Determine the [x, y] coordinate at the center of the cell enclosing the given text.  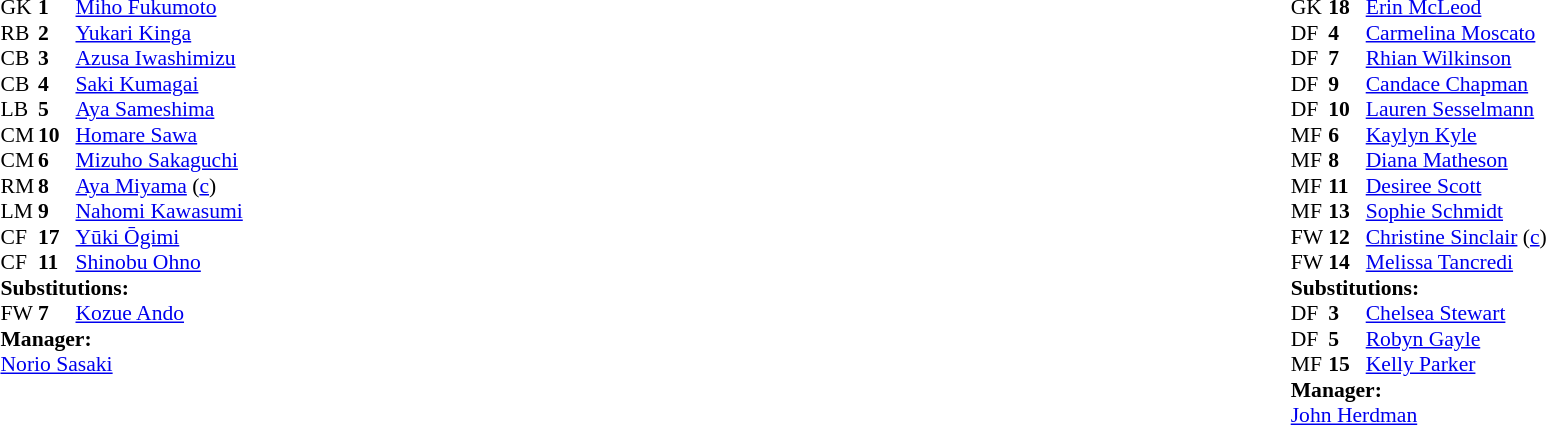
12 [1347, 237]
RB [19, 33]
17 [57, 237]
15 [1347, 365]
Substitutions: [121, 288]
Saki Kumagai [160, 84]
Kozue Ando [160, 313]
Azusa Iwashimizu [160, 59]
Mizuho Sakaguchi [160, 161]
Nahomi Kawasumi [160, 211]
Aya Sameshima [160, 109]
LB [19, 109]
13 [1347, 211]
Yūki Ōgimi [160, 237]
Aya Miyama (c) [160, 186]
Manager: [121, 339]
Homare Sawa [160, 135]
RM [19, 186]
LM [19, 211]
Yukari Kinga [160, 33]
Shinobu Ohno [160, 263]
14 [1347, 263]
2 [57, 33]
Norio Sasaki [121, 365]
